From the cell containing the given text, extract its center point as (x, y) coordinate. 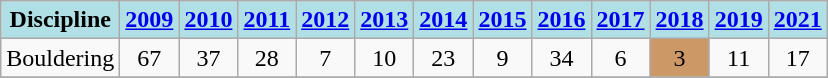
17 (798, 58)
11 (738, 58)
34 (562, 58)
2014 (444, 20)
10 (384, 58)
67 (150, 58)
2010 (208, 20)
37 (208, 58)
9 (502, 58)
2021 (798, 20)
2013 (384, 20)
23 (444, 58)
2017 (620, 20)
6 (620, 58)
2015 (502, 20)
2009 (150, 20)
Discipline (60, 20)
2016 (562, 20)
2018 (680, 20)
28 (267, 58)
2012 (326, 20)
7 (326, 58)
3 (680, 58)
2011 (267, 20)
2019 (738, 20)
Bouldering (60, 58)
